From the cell containing the given text, extract its center point as (x, y) coordinate. 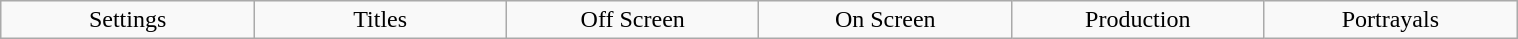
Portrayals (1390, 20)
Off Screen (632, 20)
On Screen (886, 20)
Settings (128, 20)
Titles (380, 20)
Production (1138, 20)
